Determine the [x, y] coordinate at the center of the cell enclosing the given text.  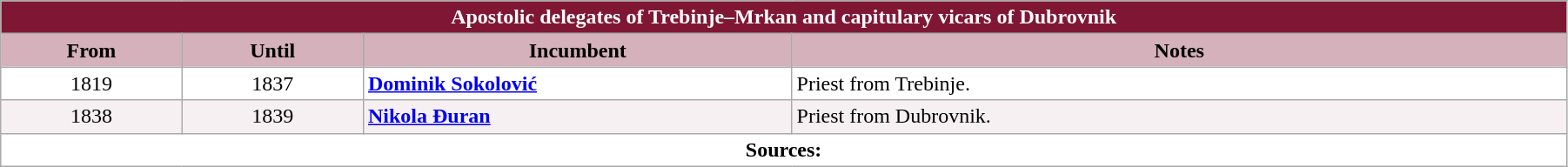
Until [272, 50]
Dominik Sokolović [578, 83]
1819 [91, 83]
Incumbent [578, 50]
Nikola Đuran [578, 117]
Priest from Dubrovnik. [1179, 117]
1837 [272, 83]
1839 [272, 117]
1838 [91, 117]
Priest from Trebinje. [1179, 83]
Notes [1179, 50]
Apostolic delegates of Trebinje–Mrkan and capitulary vicars of Dubrovnik [784, 17]
From [91, 50]
Sources: [784, 150]
